From the cell containing the given text, extract its center point as (x, y) coordinate. 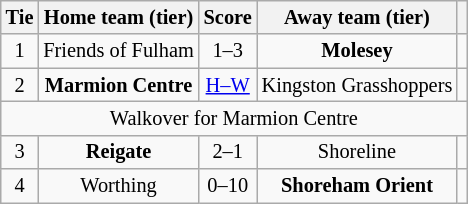
0–10 (228, 186)
4 (20, 186)
Walkover for Marmion Centre (234, 118)
Worthing (118, 186)
Reigate (118, 152)
Away team (tier) (358, 17)
Molesey (358, 51)
Score (228, 17)
Friends of Fulham (118, 51)
Shoreline (358, 152)
3 (20, 152)
Kingston Grasshoppers (358, 85)
Shoreham Orient (358, 186)
2 (20, 85)
Home team (tier) (118, 17)
Tie (20, 17)
Marmion Centre (118, 85)
H–W (228, 85)
1–3 (228, 51)
1 (20, 51)
2–1 (228, 152)
